Determine the (X, Y) coordinate at the center of the cell enclosing the given text.  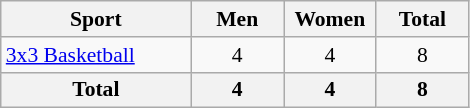
Women (330, 19)
3x3 Basketball (96, 55)
Sport (96, 19)
Men (238, 19)
